Extract the [x, y] coordinate from the center of the cell holding the provided text.  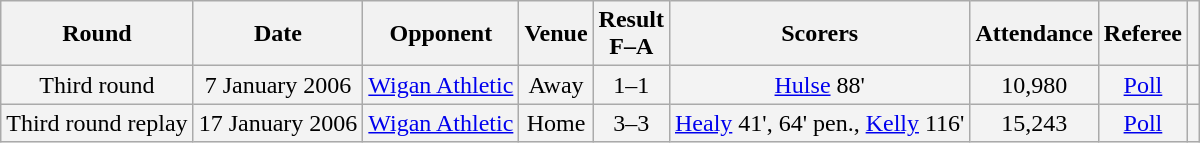
7 January 2006 [278, 85]
Venue [556, 34]
Round [97, 34]
Scorers [819, 34]
Healy 41', 64' pen., Kelly 116' [819, 123]
15,243 [1034, 123]
Attendance [1034, 34]
Away [556, 85]
1–1 [631, 85]
17 January 2006 [278, 123]
Third round replay [97, 123]
ResultF–A [631, 34]
Third round [97, 85]
Opponent [441, 34]
Date [278, 34]
10,980 [1034, 85]
Referee [1142, 34]
3–3 [631, 123]
Home [556, 123]
Hulse 88' [819, 85]
